Output the [x, y] coordinate of the center of the cell containing the given text.  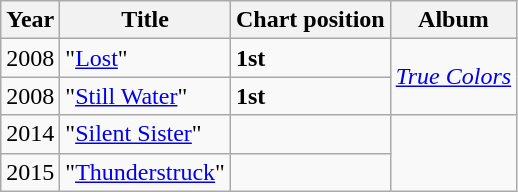
2014 [30, 134]
"Thunderstruck" [146, 172]
Year [30, 20]
"Silent Sister" [146, 134]
Album [453, 20]
"Lost" [146, 58]
"Still Water" [146, 96]
True Colors [453, 77]
Title [146, 20]
Chart position [310, 20]
2015 [30, 172]
